For the text-containing cell, return its midpoint in (X, Y) coordinate format. 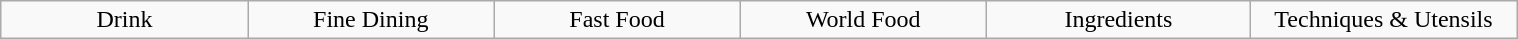
Drink (124, 20)
Fast Food (617, 20)
Ingredients (1118, 20)
Fine Dining (371, 20)
World Food (863, 20)
Techniques & Utensils (1383, 20)
